Return the (X, Y) coordinate for the center point of the cell that contains the specified text.  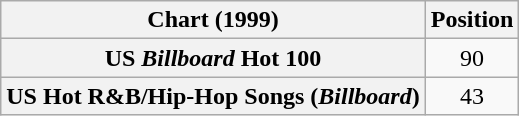
US Hot R&B/Hip-Hop Songs (Billboard) (213, 96)
Position (472, 20)
43 (472, 96)
Chart (1999) (213, 20)
US Billboard Hot 100 (213, 58)
90 (472, 58)
